Scan for the cell matching the given text and deliver its [X, Y] coordinate at center. 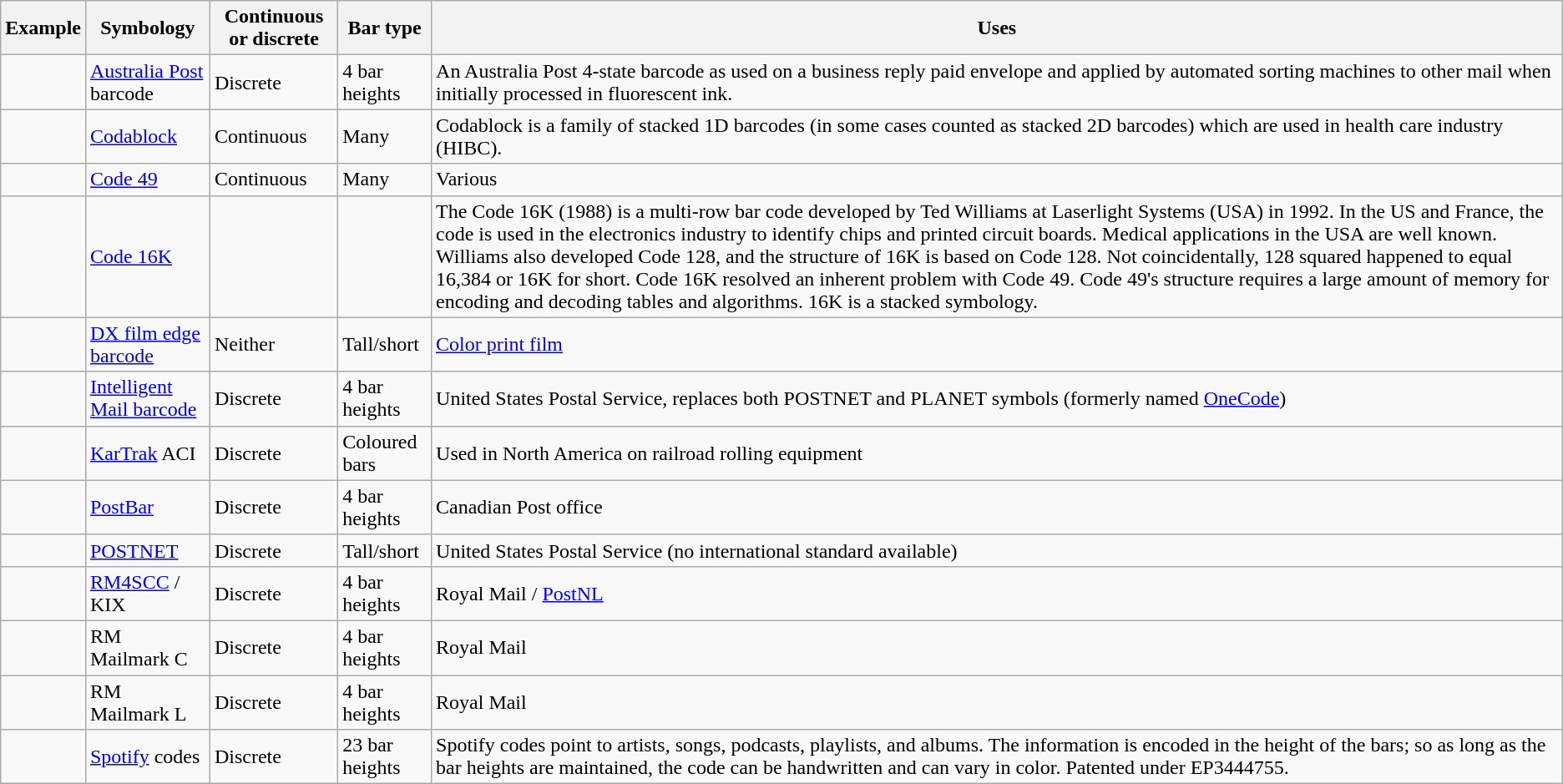
23 bar heights [385, 756]
KarTrak ACI [147, 453]
Australia Post barcode [147, 82]
Codablock [147, 137]
Code 49 [147, 180]
Uses [997, 28]
Used in North America on railroad rolling equipment [997, 453]
RM Mailmark C [147, 648]
DX film edge barcode [147, 344]
PostBar [147, 508]
United States Postal Service, replaces both POSTNET and PLANET symbols (formerly named OneCode) [997, 399]
Royal Mail / PostNL [997, 593]
Canadian Post office [997, 508]
Various [997, 180]
POSTNET [147, 550]
Symbology [147, 28]
Neither [274, 344]
Intelligent Mail barcode [147, 399]
Code 16K [147, 256]
Continuous or discrete [274, 28]
Example [43, 28]
United States Postal Service (no international standard available) [997, 550]
Coloured bars [385, 453]
RM Mailmark L [147, 701]
Bar type [385, 28]
Codablock is a family of stacked 1D barcodes (in some cases counted as stacked 2D barcodes) which are used in health care industry (HIBC). [997, 137]
RM4SCC / KIX [147, 593]
Color print film [997, 344]
Spotify codes [147, 756]
